Return [X, Y] of the center of cell containing provided text 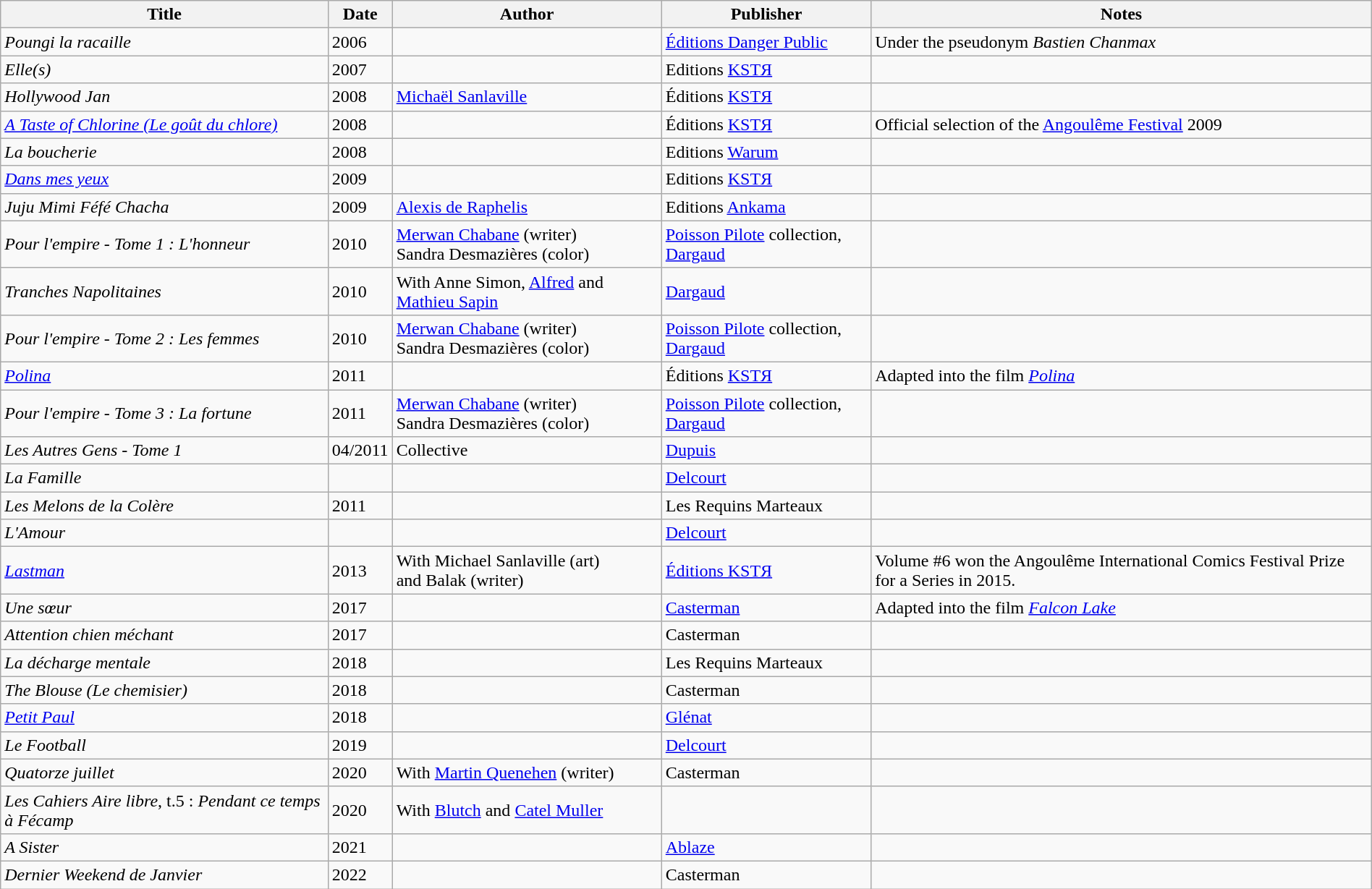
Tranches Napolitaines [165, 291]
Notes [1122, 14]
Les Melons de la Colère [165, 506]
Attention chien méchant [165, 635]
Volume #6 won the Angoulême International Comics Festival Prize for a Series in 2015. [1122, 570]
Le Football [165, 745]
Pour l'empire - Tome 2 : Les femmes [165, 339]
Editions Warum [766, 152]
Michaël Sanlaville [527, 97]
With Michael Sanlaville (art)and Balak (writer) [527, 570]
2019 [360, 745]
Under the pseudonym Bastien Chanmax [1122, 42]
A Taste of Chlorine (Le goût du chlore) [165, 124]
La Famille [165, 478]
2013 [360, 570]
2007 [360, 69]
Official selection of the Angoulême Festival 2009 [1122, 124]
Juju Mimi Féfé Chacha [165, 207]
Les Autres Gens - Tome 1 [165, 451]
Editions Ankama [766, 207]
Pour l'empire - Tome 3 : La fortune [165, 412]
Éditions Danger Public [766, 42]
Petit Paul [165, 718]
Adapted into the film Polina [1122, 375]
Dernier Weekend de Janvier [165, 875]
Title [165, 14]
Polina [165, 375]
With Anne Simon, Alfred and Mathieu Sapin [527, 291]
Date [360, 14]
The Blouse (Le chemisier) [165, 690]
La boucherie [165, 152]
With Martin Quenehen (writer) [527, 773]
Les Cahiers Aire libre, t.5 : Pendant ce temps à Fécamp [165, 810]
Poungi la racaille [165, 42]
04/2011 [360, 451]
Glénat [766, 718]
2006 [360, 42]
Dupuis [766, 451]
La décharge mentale [165, 663]
Quatorze juillet [165, 773]
With Blutch and Catel Muller [527, 810]
Dargaud [766, 291]
Pour l'empire - Tome 1 : L'honneur [165, 244]
2022 [360, 875]
Ablaze [766, 847]
A Sister [165, 847]
Une sœur [165, 608]
Author [527, 14]
Lastman [165, 570]
2021 [360, 847]
Elle(s) [165, 69]
Dans mes yeux [165, 179]
Hollywood Jan [165, 97]
L'Amour [165, 533]
Adapted into the film Falcon Lake [1122, 608]
Collective [527, 451]
Publisher [766, 14]
Alexis de Raphelis [527, 207]
